Provide the [x, y] coordinate of the cell's center where the given text is located.  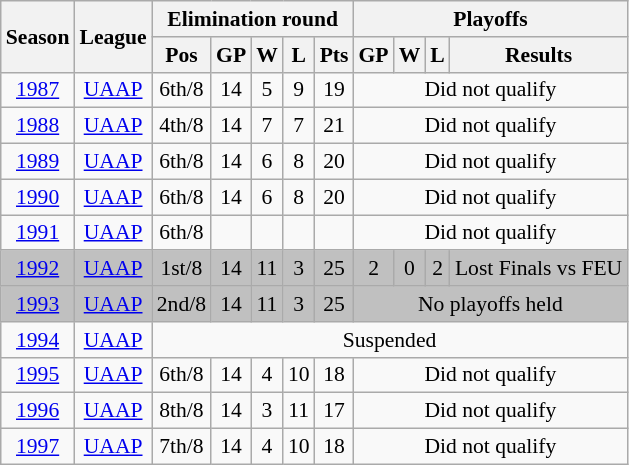
1997 [38, 447]
Suspended [390, 340]
1st/8 [182, 269]
21 [334, 126]
1995 [38, 375]
2nd/8 [182, 304]
1989 [38, 162]
1987 [38, 90]
1990 [38, 197]
No playoffs held [490, 304]
17 [334, 411]
Results [538, 55]
1992 [38, 269]
Lost Finals vs FEU [538, 269]
1996 [38, 411]
League [112, 36]
4th/8 [182, 126]
Pts [334, 55]
9 [299, 90]
1991 [38, 233]
Elimination round [253, 19]
7th/8 [182, 447]
8th/8 [182, 411]
1993 [38, 304]
Season [38, 36]
5 [267, 90]
1994 [38, 340]
Pos [182, 55]
1988 [38, 126]
Playoffs [490, 19]
19 [334, 90]
0 [410, 269]
